From the cell containing the given text, extract its center point as [X, Y] coordinate. 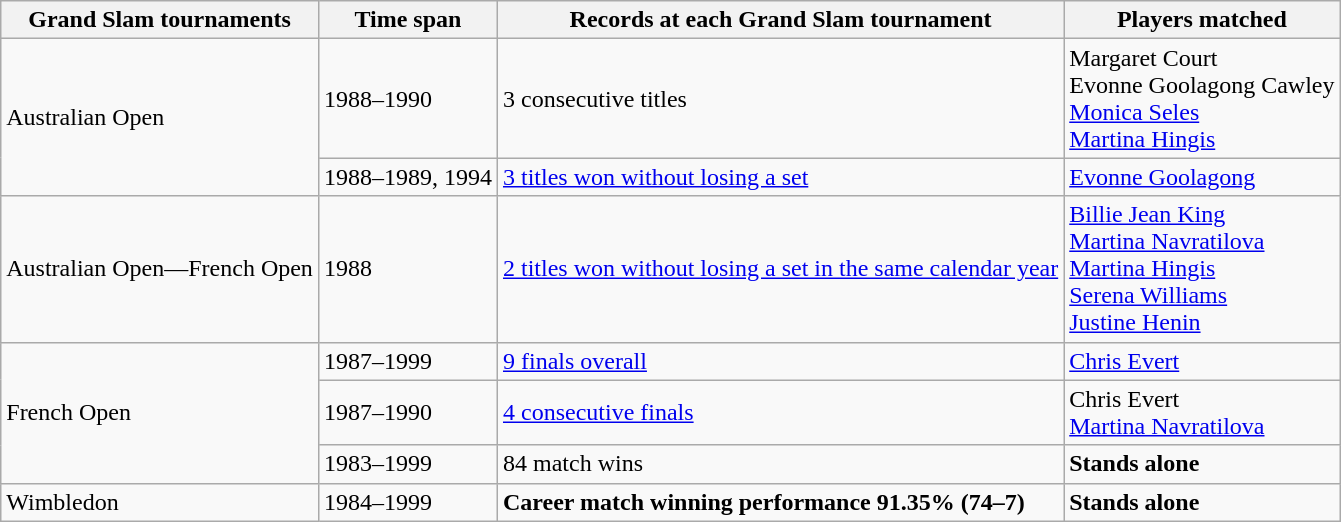
4 consecutive finals [780, 412]
Australian Open—French Open [160, 269]
Australian Open [160, 118]
Billie Jean King Martina Navratilova Martina Hingis Serena Williams Justine Henin [1202, 269]
1988–1990 [408, 98]
1988 [408, 269]
French Open [160, 412]
Career match winning performance 91.35% (74–7) [780, 502]
Wimbledon [160, 502]
84 match wins [780, 464]
1987–1999 [408, 361]
3 consecutive titles [780, 98]
Players matched [1202, 20]
2 titles won without losing a set in the same calendar year [780, 269]
3 titles won without losing a set [780, 177]
Grand Slam tournaments [160, 20]
Chris Evert [1202, 361]
1987–1990 [408, 412]
1983–1999 [408, 464]
Time span [408, 20]
1984–1999 [408, 502]
Margaret CourtEvonne Goolagong CawleyMonica SelesMartina Hingis [1202, 98]
1988–1989, 1994 [408, 177]
9 finals overall [780, 361]
Evonne Goolagong [1202, 177]
Chris EvertMartina Navratilova [1202, 412]
Records at each Grand Slam tournament [780, 20]
